Determine the (X, Y) coordinate at the center of the cell enclosing the given text.  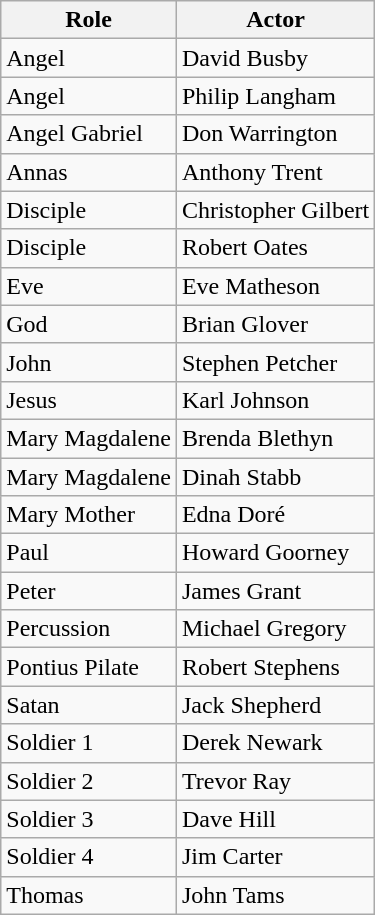
Mary Mother (89, 515)
Role (89, 20)
Soldier 4 (89, 857)
God (89, 324)
Howard Goorney (275, 553)
Dinah Stabb (275, 477)
Brian Glover (275, 324)
Derek Newark (275, 743)
Eve (89, 286)
Jack Shepherd (275, 705)
Soldier 2 (89, 781)
Soldier 1 (89, 743)
Philip Langham (275, 96)
Dave Hill (275, 819)
Christopher Gilbert (275, 210)
Peter (89, 591)
Thomas (89, 895)
David Busby (275, 58)
Don Warrington (275, 134)
Brenda Blethyn (275, 438)
Soldier 3 (89, 819)
James Grant (275, 591)
Angel Gabriel (89, 134)
Eve Matheson (275, 286)
Stephen Petcher (275, 362)
John (89, 362)
Percussion (89, 629)
Satan (89, 705)
Jesus (89, 400)
Robert Stephens (275, 667)
Paul (89, 553)
Karl Johnson (275, 400)
Trevor Ray (275, 781)
Pontius Pilate (89, 667)
Actor (275, 20)
Anthony Trent (275, 172)
Michael Gregory (275, 629)
Jim Carter (275, 857)
John Tams (275, 895)
Edna Doré (275, 515)
Annas (89, 172)
Robert Oates (275, 248)
